Locate the cell with the specified text and output its [x, y] center coordinate. 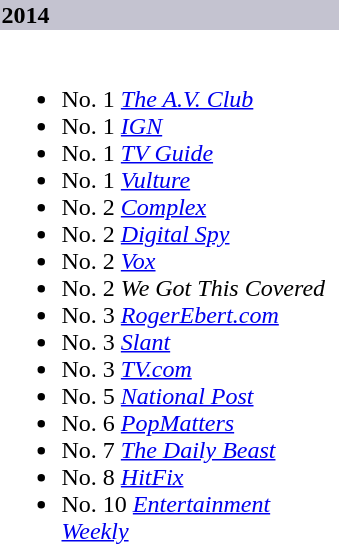
2014 [170, 15]
